Return [X, Y] of the center of cell containing provided text 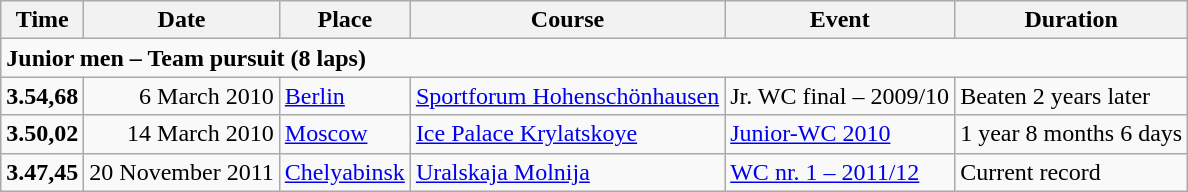
Uralskaja Molnija [567, 172]
14 March 2010 [182, 134]
Duration [1072, 20]
Event [840, 20]
Date [182, 20]
Chelyabinsk [344, 172]
Place [344, 20]
Jr. WC final – 2009/10 [840, 96]
Course [567, 20]
Sportforum Hohenschönhausen [567, 96]
Beaten 2 years later [1072, 96]
3.50,02 [42, 134]
Moscow [344, 134]
Junior men – Team pursuit (8 laps) [594, 58]
1 year 8 months 6 days [1072, 134]
20 November 2011 [182, 172]
Ice Palace Krylatskoye [567, 134]
Time [42, 20]
Berlin [344, 96]
Junior-WC 2010 [840, 134]
Current record [1072, 172]
6 March 2010 [182, 96]
WC nr. 1 – 2011/12 [840, 172]
3.54,68 [42, 96]
3.47,45 [42, 172]
